Return the (X, Y) coordinate for the center point of the cell that contains the specified text.  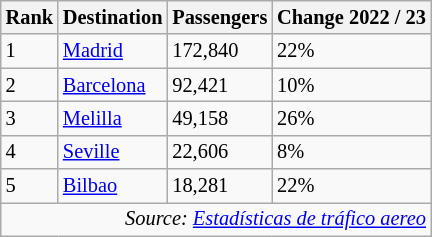
Rank (30, 17)
49,158 (220, 118)
172,840 (220, 51)
Bilbao (112, 186)
3 (30, 118)
Seville (112, 152)
2 (30, 85)
Madrid (112, 51)
5 (30, 186)
92,421 (220, 85)
18,281 (220, 186)
Source: Estadísticas de tráfico aereo (216, 219)
1 (30, 51)
Barcelona (112, 85)
Melilla (112, 118)
Destination (112, 17)
22,606 (220, 152)
4 (30, 152)
Passengers (220, 17)
26% (352, 118)
Change 2022 / 23 (352, 17)
8% (352, 152)
10% (352, 85)
